Determine the (X, Y) coordinate at the center of the cell enclosing the given text.  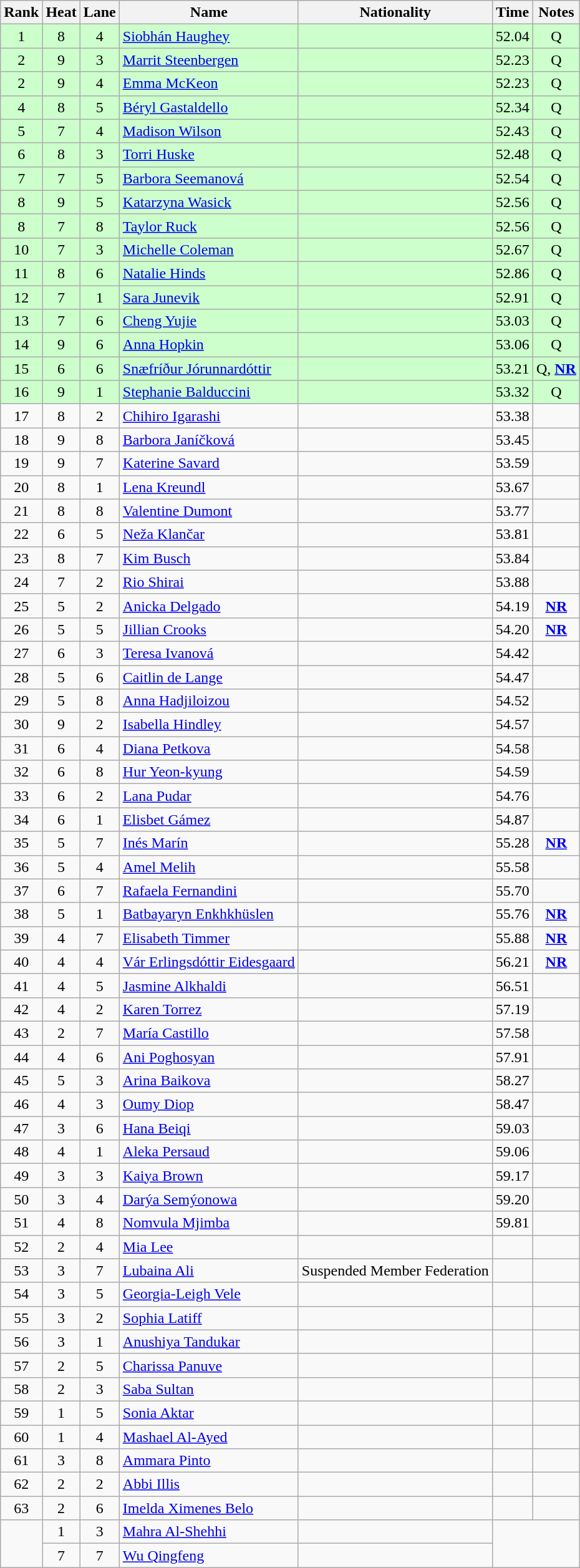
Chihiro Igarashi (208, 416)
54.59 (513, 772)
Mahra Al-Shehhi (208, 1532)
Notes (556, 12)
Katarzyna Wasick (208, 202)
Caitlin de Lange (208, 677)
15 (21, 369)
57.91 (513, 1057)
51 (21, 1223)
56 (21, 1342)
Barbora Seemanová (208, 178)
Béryl Gastaldello (208, 107)
54 (21, 1294)
55.28 (513, 843)
Vár Erlingsdóttir Eidesgaard (208, 962)
55 (21, 1318)
22 (21, 535)
Q, NR (556, 369)
Sara Junevik (208, 298)
44 (21, 1057)
17 (21, 416)
31 (21, 748)
Stephanie Balduccini (208, 392)
54.76 (513, 796)
Lubaina Ali (208, 1270)
11 (21, 273)
Anna Hopkin (208, 345)
Elisbet Gámez (208, 820)
Hana Beiqi (208, 1128)
Kaiya Brown (208, 1176)
58.27 (513, 1081)
36 (21, 867)
Lane (100, 12)
Katerine Savard (208, 463)
20 (21, 487)
Torri Huske (208, 155)
57.58 (513, 1033)
Hur Yeon-kyung (208, 772)
Charissa Panuve (208, 1365)
Isabella Hindley (208, 725)
Neža Klančar (208, 535)
45 (21, 1081)
Rafaela Fernandini (208, 891)
46 (21, 1105)
Name (208, 12)
26 (21, 629)
53.81 (513, 535)
Natalie Hinds (208, 273)
Jillian Crooks (208, 629)
Sonia Aktar (208, 1413)
Arina Baikova (208, 1081)
Mashael Al-Ayed (208, 1436)
53 (21, 1270)
Batbayaryn Enkhkhüslen (208, 914)
María Castillo (208, 1033)
Taylor Ruck (208, 226)
52.34 (513, 107)
Anna Hadjiloizou (208, 701)
32 (21, 772)
54.87 (513, 820)
Abbi Illis (208, 1484)
Barbora Janíčková (208, 440)
Michelle Coleman (208, 249)
39 (21, 938)
53.38 (513, 416)
Heat (61, 12)
47 (21, 1128)
52.67 (513, 249)
28 (21, 677)
50 (21, 1199)
Georgia-Leigh Vele (208, 1294)
40 (21, 962)
Rio Shirai (208, 582)
Suspended Member Federation (395, 1270)
52.48 (513, 155)
55.70 (513, 891)
54.20 (513, 629)
52.54 (513, 178)
52.04 (513, 36)
Diana Petkova (208, 748)
42 (21, 1009)
58.47 (513, 1105)
34 (21, 820)
55.88 (513, 938)
59.06 (513, 1152)
56.51 (513, 985)
Lena Kreundl (208, 487)
43 (21, 1033)
Rank (21, 12)
53.59 (513, 463)
Imelda Ximenes Belo (208, 1508)
Ani Poghosyan (208, 1057)
29 (21, 701)
63 (21, 1508)
35 (21, 843)
Lana Pudar (208, 796)
30 (21, 725)
52 (21, 1247)
Madison Wilson (208, 131)
19 (21, 463)
52.86 (513, 273)
25 (21, 606)
53.88 (513, 582)
61 (21, 1461)
Kim Busch (208, 558)
55.76 (513, 914)
Inés Marín (208, 843)
Time (513, 12)
54.19 (513, 606)
49 (21, 1176)
Oumy Diop (208, 1105)
Siobhán Haughey (208, 36)
48 (21, 1152)
54.52 (513, 701)
Anicka Delgado (208, 606)
53.84 (513, 558)
60 (21, 1436)
10 (21, 249)
Ammara Pinto (208, 1461)
Aleka Persaud (208, 1152)
Cheng Yujie (208, 321)
53.45 (513, 440)
Wu Qingfeng (208, 1556)
38 (21, 914)
Valentine Dumont (208, 511)
52.43 (513, 131)
16 (21, 392)
14 (21, 345)
Emma McKeon (208, 84)
53.21 (513, 369)
56.21 (513, 962)
54.58 (513, 748)
23 (21, 558)
59.17 (513, 1176)
Anushiya Tandukar (208, 1342)
54.47 (513, 677)
Amel Melih (208, 867)
24 (21, 582)
37 (21, 891)
59.03 (513, 1128)
Marrit Steenbergen (208, 60)
21 (21, 511)
Jasmine Alkhaldi (208, 985)
Karen Torrez (208, 1009)
62 (21, 1484)
52.91 (513, 298)
53.67 (513, 487)
Darýa Semýonowa (208, 1199)
Nomvula Mjimba (208, 1223)
59.20 (513, 1199)
Saba Sultan (208, 1389)
12 (21, 298)
41 (21, 985)
57 (21, 1365)
53.32 (513, 392)
Nationality (395, 12)
18 (21, 440)
13 (21, 321)
54.57 (513, 725)
59.81 (513, 1223)
33 (21, 796)
27 (21, 653)
58 (21, 1389)
Mia Lee (208, 1247)
53.03 (513, 321)
53.06 (513, 345)
53.77 (513, 511)
54.42 (513, 653)
Sophia Latiff (208, 1318)
Elisabeth Timmer (208, 938)
55.58 (513, 867)
Snæfríður Jórunnardóttir (208, 369)
59 (21, 1413)
57.19 (513, 1009)
Teresa Ivanová (208, 653)
